Output the (x, y) coordinate of the center of the cell containing the given text.  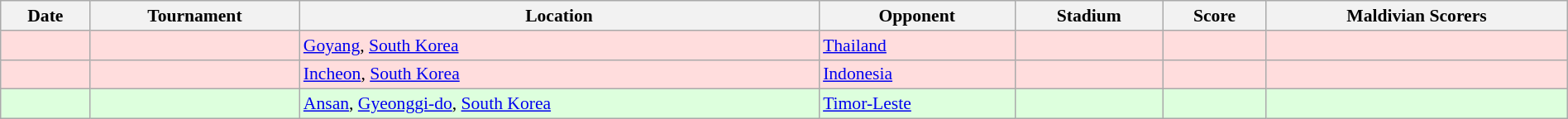
Ansan, Gyeonggi-do, South Korea (559, 104)
Timor-Leste (916, 104)
Stadium (1088, 16)
Maldivian Scorers (1417, 16)
Incheon, South Korea (559, 74)
Opponent (916, 16)
Goyang, South Korea (559, 45)
Date (45, 16)
Score (1214, 16)
Indonesia (916, 74)
Tournament (195, 16)
Location (559, 16)
Thailand (916, 45)
